Scan for the cell matching the given text and deliver its [x, y] coordinate at center. 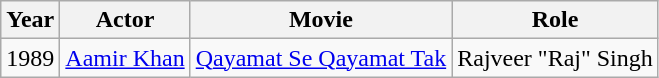
Qayamat Se Qayamat Tak [321, 58]
1989 [30, 58]
Aamir Khan [125, 58]
Actor [125, 20]
Rajveer "Raj" Singh [556, 58]
Year [30, 20]
Role [556, 20]
Movie [321, 20]
